Pinpoint the cell where the given text exists, returning its [X, Y] midpoint coordinate. 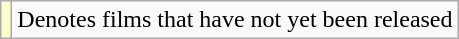
Denotes films that have not yet been released [235, 20]
